Pinpoint the cell where the given text exists, returning its (x, y) midpoint coordinate. 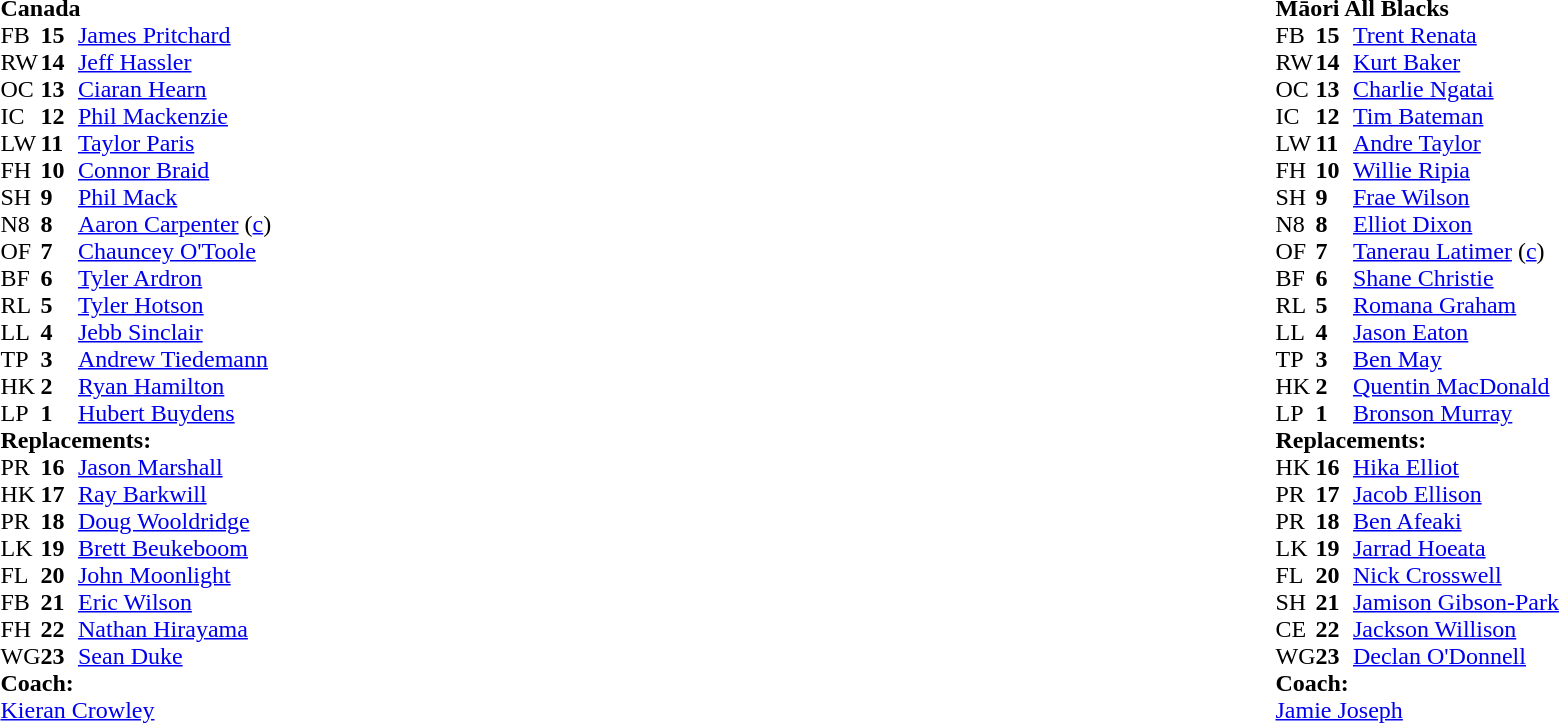
Jacob Ellison (1456, 494)
Andrew Tiedemann (174, 360)
Brett Beukeboom (174, 548)
James Pritchard (174, 36)
Nick Crosswell (1456, 576)
Trent Renata (1456, 36)
Jeff Hassler (174, 62)
Jason Marshall (174, 468)
Romana Graham (1456, 306)
Eric Wilson (174, 602)
Jamison Gibson-Park (1456, 602)
Kieran Crowley (136, 710)
Jamie Joseph (1418, 710)
Jason Eaton (1456, 332)
Jarrad Hoeata (1456, 548)
Hubert Buydens (174, 414)
Phil Mack (174, 198)
Bronson Murray (1456, 414)
John Moonlight (174, 576)
Charlie Ngatai (1456, 90)
Jebb Sinclair (174, 332)
Ben Afeaki (1456, 522)
Kurt Baker (1456, 62)
Shane Christie (1456, 278)
CE (1296, 630)
Nathan Hirayama (174, 630)
Ryan Hamilton (174, 386)
Tim Bateman (1456, 116)
Jackson Willison (1456, 630)
Phil Mackenzie (174, 116)
Andre Taylor (1456, 144)
Ray Barkwill (174, 494)
Aaron Carpenter (c) (174, 224)
Tyler Ardron (174, 278)
Tyler Hotson (174, 306)
Elliot Dixon (1456, 224)
Tanerau Latimer (c) (1456, 252)
Doug Wooldridge (174, 522)
Chauncey O'Toole (174, 252)
Connor Braid (174, 170)
Frae Wilson (1456, 198)
Willie Ripia (1456, 170)
Quentin MacDonald (1456, 386)
Ben May (1456, 360)
Declan O'Donnell (1456, 656)
Hika Elliot (1456, 468)
Sean Duke (174, 656)
Taylor Paris (174, 144)
Ciaran Hearn (174, 90)
